Identify which cell holds the provided text, then report its [X, Y] central coordinate. 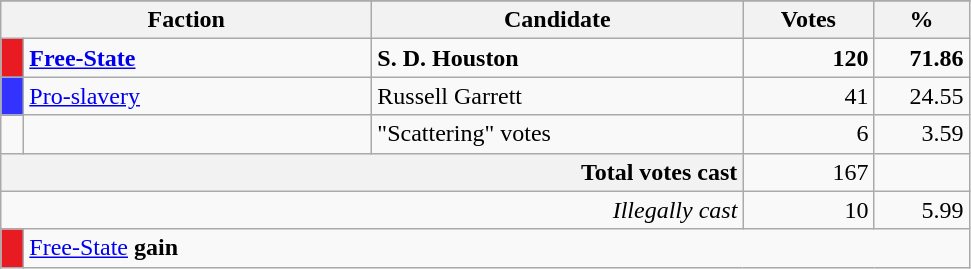
Free-State [198, 58]
Pro-slavery [198, 96]
"Scattering" votes [558, 134]
120 [808, 58]
5.99 [922, 210]
10 [808, 210]
Candidate [558, 20]
Free-State gain [496, 248]
6 [808, 134]
Votes [808, 20]
Illegally cast [372, 210]
S. D. Houston [558, 58]
41 [808, 96]
Faction [186, 20]
167 [808, 172]
% [922, 20]
24.55 [922, 96]
3.59 [922, 134]
Total votes cast [372, 172]
Russell Garrett [558, 96]
71.86 [922, 58]
